Locate the cell with the specified text and output its (x, y) center coordinate. 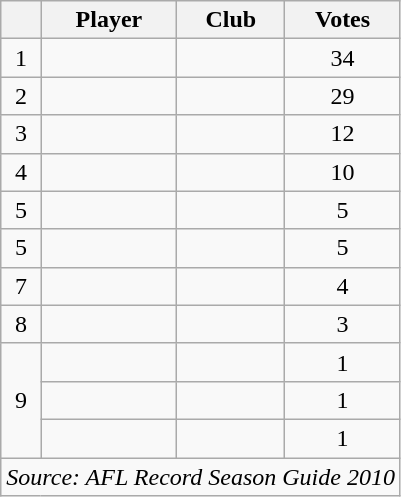
34 (343, 58)
9 (21, 400)
12 (343, 134)
Votes (343, 20)
2 (21, 96)
29 (343, 96)
7 (21, 286)
8 (21, 324)
Source: AFL Record Season Guide 2010 (201, 477)
Club (231, 20)
10 (343, 172)
Player (109, 20)
